Determine the [x, y] coordinate at the center of the cell enclosing the given text.  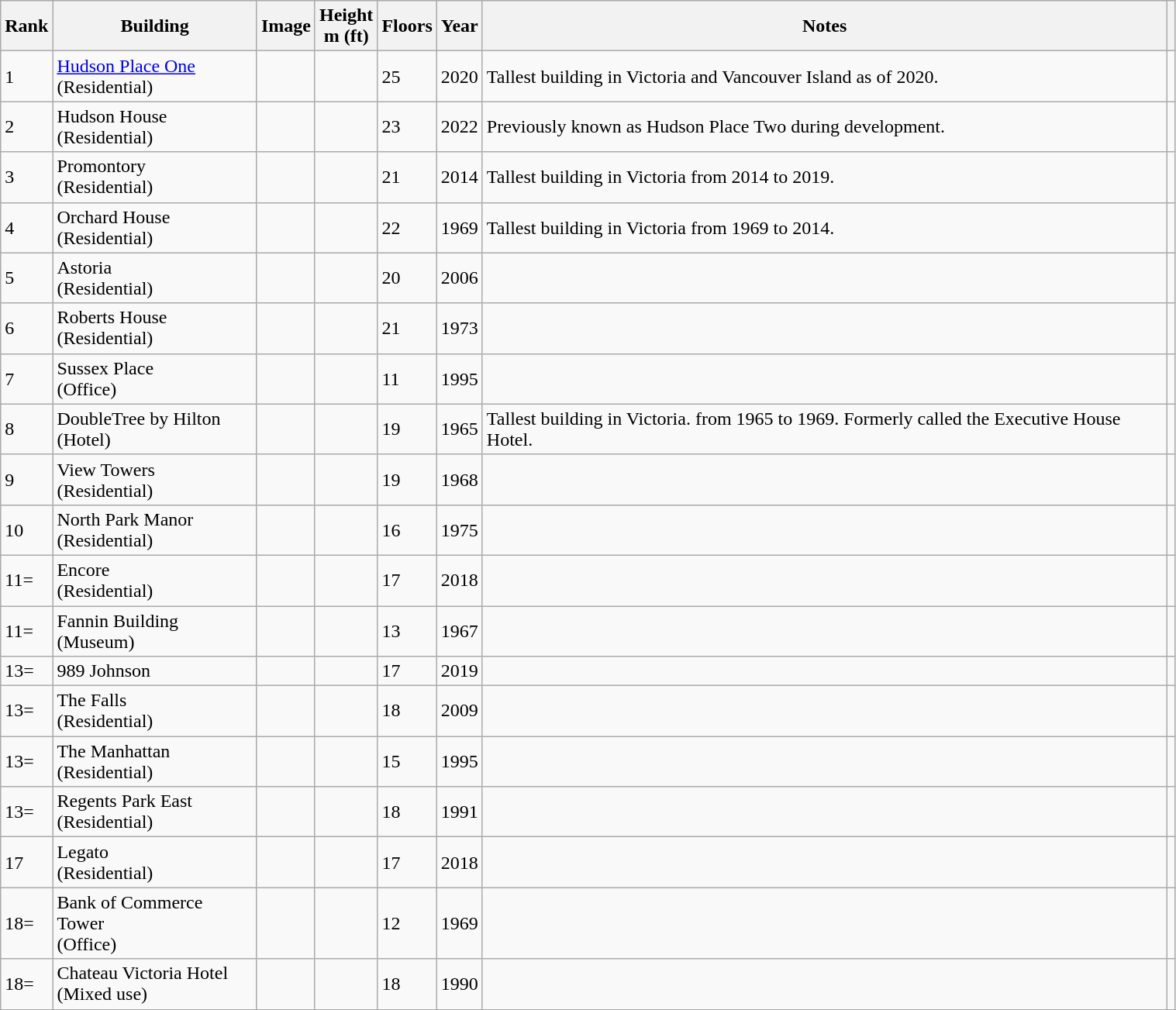
3 [26, 177]
16 [407, 530]
1968 [459, 479]
Previously known as Hudson Place Two during development. [825, 127]
Image [285, 26]
1975 [459, 530]
11 [407, 378]
Sussex Place(Office) [155, 378]
1991 [459, 812]
Encore(Residential) [155, 580]
View Towers(Residential) [155, 479]
Tallest building in Victoria. from 1965 to 1969. Formerly called the Executive House Hotel. [825, 429]
Tallest building in Victoria and Vancouver Island as of 2020. [825, 76]
Legato(Residential) [155, 862]
989 Johnson [155, 671]
1 [26, 76]
13 [407, 631]
1967 [459, 631]
12 [407, 923]
6 [26, 329]
8 [26, 429]
2006 [459, 277]
Tallest building in Victoria from 1969 to 2014. [825, 228]
2022 [459, 127]
Orchard House(Residential) [155, 228]
4 [26, 228]
Floors [407, 26]
7 [26, 378]
The Manhattan(Residential) [155, 761]
DoubleTree by Hilton(Hotel) [155, 429]
North Park Manor(Residential) [155, 530]
Astoria(Residential) [155, 277]
Building [155, 26]
Roberts House(Residential) [155, 329]
2019 [459, 671]
2009 [459, 712]
Rank [26, 26]
Promontory(Residential) [155, 177]
2 [26, 127]
Hudson House(Residential) [155, 127]
Bank of Commerce Tower(Office) [155, 923]
Year [459, 26]
5 [26, 277]
23 [407, 127]
Hudson Place One(Residential) [155, 76]
25 [407, 76]
2014 [459, 177]
Height m (ft) [346, 26]
20 [407, 277]
Chateau Victoria Hotel(Mixed use) [155, 984]
Tallest building in Victoria from 2014 to 2019. [825, 177]
9 [26, 479]
The Falls(Residential) [155, 712]
Regents Park East(Residential) [155, 812]
15 [407, 761]
1973 [459, 329]
2020 [459, 76]
10 [26, 530]
1965 [459, 429]
22 [407, 228]
1990 [459, 984]
Notes [825, 26]
Fannin Building(Museum) [155, 631]
